From the cell containing the given text, extract its center point as (X, Y) coordinate. 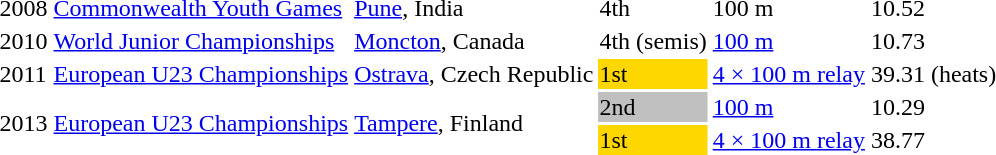
Ostrava, Czech Republic (474, 74)
Tampere, Finland (474, 124)
Moncton, Canada (474, 41)
2nd (653, 107)
World Junior Championships (201, 41)
4th (semis) (653, 41)
